Scan for the cell matching the given text and deliver its (X, Y) coordinate at center. 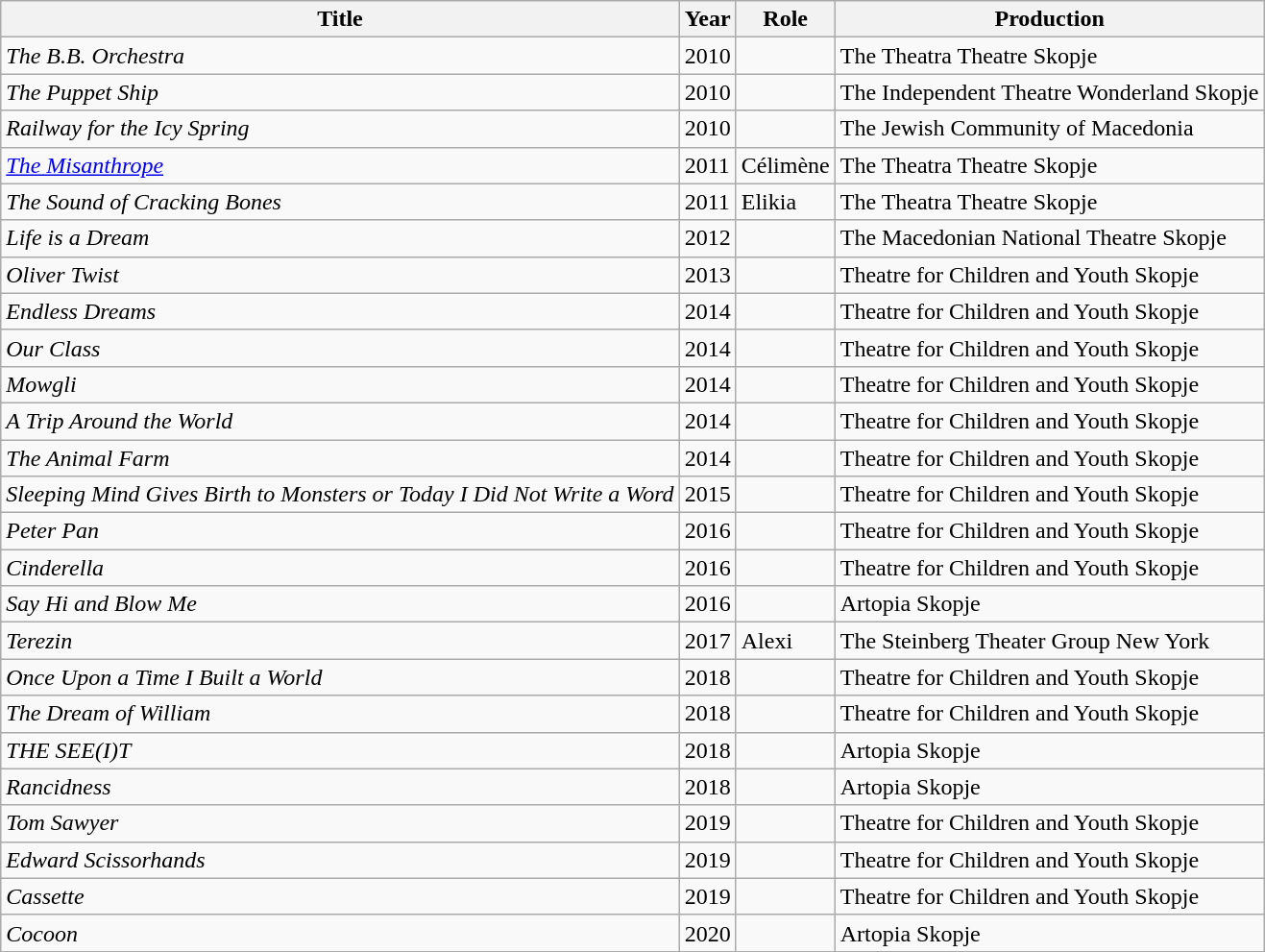
THE SEE(I)T (340, 750)
Terezin (340, 641)
Elikia (786, 202)
Sleeping Mind Gives Birth to Monsters or Today I Did Not Write a Word (340, 495)
The Puppet Ship (340, 92)
Year (707, 19)
Life is a Dream (340, 238)
Peter Pan (340, 531)
Say Hi and Blow Me (340, 604)
Title (340, 19)
2020 (707, 933)
Cocoon (340, 933)
The Macedonian National Theatre Skopje (1049, 238)
Cinderella (340, 568)
Production (1049, 19)
The Dream of William (340, 714)
A Trip Around the World (340, 421)
The Steinberg Theater Group New York (1049, 641)
Our Class (340, 348)
Alexi (786, 641)
Endless Dreams (340, 311)
2015 (707, 495)
The Jewish Community of Macedonia (1049, 129)
The Independent Theatre Wonderland Skopje (1049, 92)
The Misanthrope (340, 165)
Tom Sawyer (340, 823)
2017 (707, 641)
Mowgli (340, 384)
Railway for the Icy Spring (340, 129)
Célimène (786, 165)
Cassette (340, 896)
2013 (707, 275)
2012 (707, 238)
Edward Scissorhands (340, 860)
Once Upon a Time I Built a World (340, 677)
The B.B. Orchestra (340, 56)
The Animal Farm (340, 458)
Role (786, 19)
The Sound of Cracking Bones (340, 202)
Rancidness (340, 787)
Oliver Twist (340, 275)
